From the cell containing the given text, extract its center point as (x, y) coordinate. 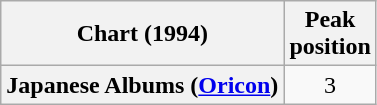
Chart (1994) (142, 34)
Peak position (330, 34)
3 (330, 85)
Japanese Albums (Oricon) (142, 85)
